Find where the given text appears and provide that cell's center as (X, Y) coordinate. 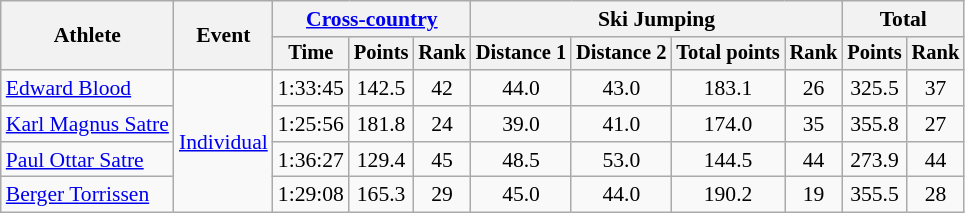
Distance 2 (621, 54)
Time (311, 54)
355.5 (874, 195)
1:29:08 (311, 195)
39.0 (521, 124)
Athlete (88, 36)
48.5 (521, 160)
190.2 (728, 195)
28 (936, 195)
Total (903, 19)
Event (224, 36)
Edward Blood (88, 88)
37 (936, 88)
Distance 1 (521, 54)
142.5 (381, 88)
Ski Jumping (656, 19)
Berger Torrissen (88, 195)
19 (814, 195)
24 (442, 124)
Paul Ottar Satre (88, 160)
1:25:56 (311, 124)
183.1 (728, 88)
181.8 (381, 124)
174.0 (728, 124)
Karl Magnus Satre (88, 124)
Individual (224, 141)
1:33:45 (311, 88)
355.8 (874, 124)
Cross-country (372, 19)
29 (442, 195)
42 (442, 88)
325.5 (874, 88)
27 (936, 124)
45 (442, 160)
Total points (728, 54)
165.3 (381, 195)
129.4 (381, 160)
43.0 (621, 88)
26 (814, 88)
41.0 (621, 124)
1:36:27 (311, 160)
35 (814, 124)
273.9 (874, 160)
45.0 (521, 195)
53.0 (621, 160)
144.5 (728, 160)
